Identify which cell holds the provided text, then report its (X, Y) central coordinate. 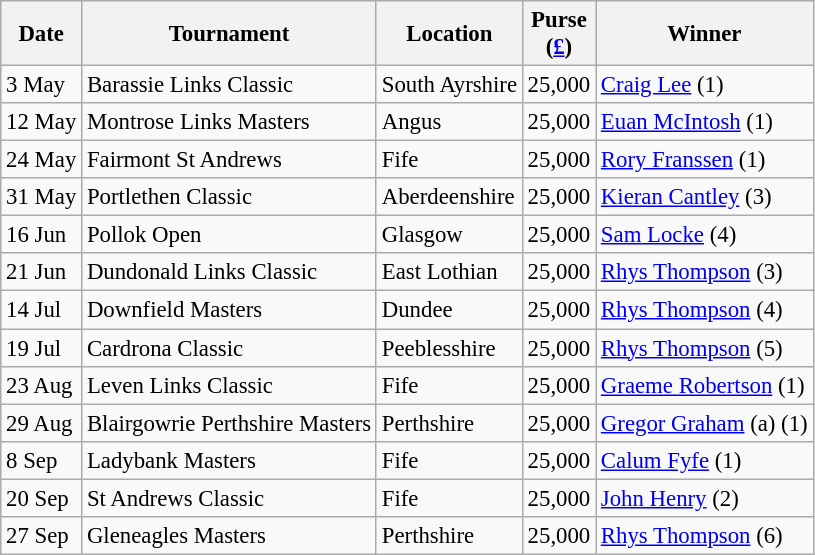
Montrose Links Masters (230, 122)
14 Jul (42, 310)
Ladybank Masters (230, 460)
Location (449, 34)
Cardrona Classic (230, 348)
8 Sep (42, 460)
Rhys Thompson (6) (704, 536)
St Andrews Classic (230, 498)
Rory Franssen (1) (704, 160)
South Ayrshire (449, 85)
20 Sep (42, 498)
Dundee (449, 310)
Downfield Masters (230, 310)
Euan McIntosh (1) (704, 122)
Gleneagles Masters (230, 536)
Blairgowrie Perthshire Masters (230, 423)
31 May (42, 197)
Winner (704, 34)
Graeme Robertson (1) (704, 385)
Kieran Cantley (3) (704, 197)
East Lothian (449, 273)
Aberdeenshire (449, 197)
12 May (42, 122)
Angus (449, 122)
Barassie Links Classic (230, 85)
Gregor Graham (a) (1) (704, 423)
Fairmont St Andrews (230, 160)
Rhys Thompson (3) (704, 273)
Portlethen Classic (230, 197)
Leven Links Classic (230, 385)
Purse(£) (558, 34)
29 Aug (42, 423)
21 Jun (42, 273)
Tournament (230, 34)
Sam Locke (4) (704, 235)
Pollok Open (230, 235)
27 Sep (42, 536)
Craig Lee (1) (704, 85)
Rhys Thompson (4) (704, 310)
Calum Fyfe (1) (704, 460)
3 May (42, 85)
Glasgow (449, 235)
Rhys Thompson (5) (704, 348)
Peeblesshire (449, 348)
24 May (42, 160)
23 Aug (42, 385)
John Henry (2) (704, 498)
19 Jul (42, 348)
16 Jun (42, 235)
Dundonald Links Classic (230, 273)
Date (42, 34)
